Return the [x, y] coordinate for the center point of the cell that contains the specified text.  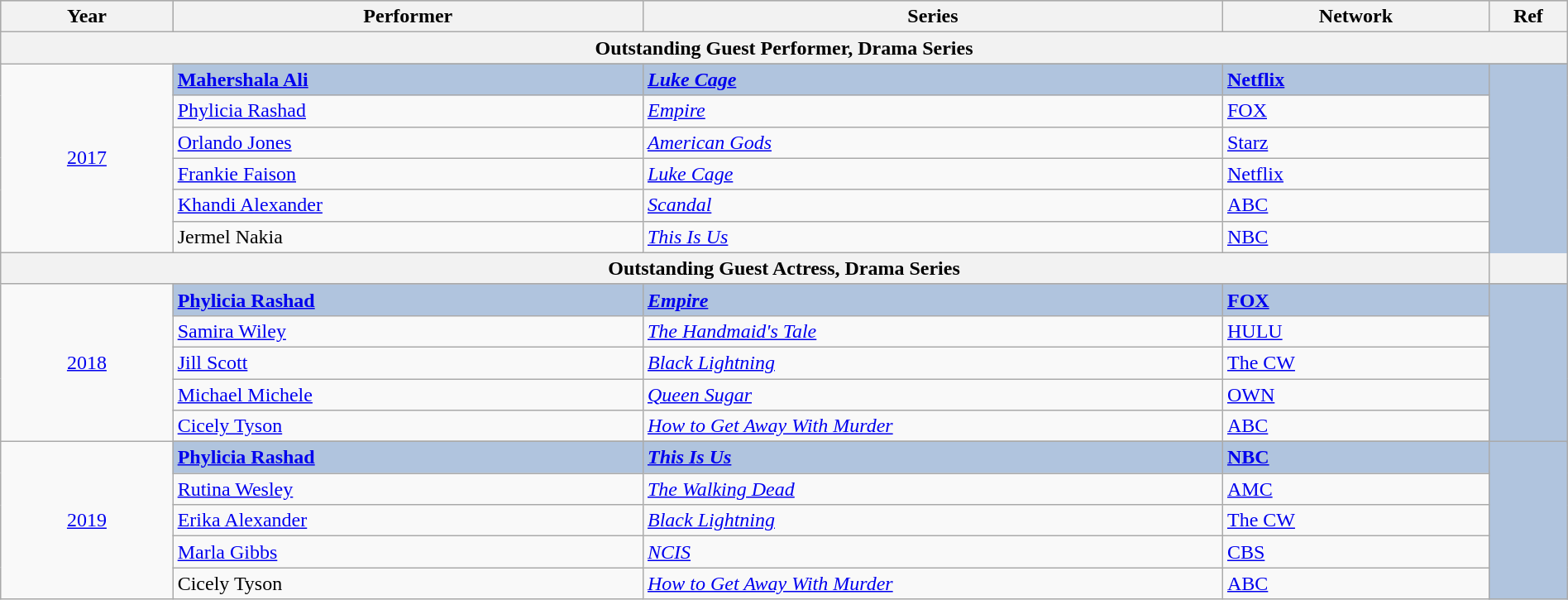
Jill Scott [408, 362]
Khandi Alexander [408, 205]
Samira Wiley [408, 331]
Erika Alexander [408, 521]
Jermel Nakia [408, 237]
Outstanding Guest Actress, Drama Series [784, 268]
2017 [87, 158]
The Handmaid's Tale [933, 331]
Michael Michele [408, 395]
2019 [87, 521]
HULU [1355, 331]
Orlando Jones [408, 142]
Frankie Faison [408, 174]
Performer [408, 17]
Outstanding Guest Performer, Drama Series [784, 48]
Scandal [933, 205]
Starz [1355, 142]
2018 [87, 362]
The Walking Dead [933, 489]
CBS [1355, 552]
Mahershala Ali [408, 79]
Marla Gibbs [408, 552]
Rutina Wesley [408, 489]
OWN [1355, 395]
Year [87, 17]
Queen Sugar [933, 395]
NCIS [933, 552]
Ref [1528, 17]
Series [933, 17]
Network [1355, 17]
AMC [1355, 489]
American Gods [933, 142]
